Search for the cell housing the specified text and yield its [X, Y] center coordinate. 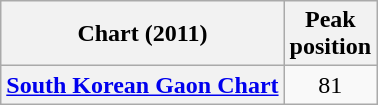
Chart (2011) [142, 34]
South Korean Gaon Chart [142, 85]
Peakposition [330, 34]
81 [330, 85]
